Detect which cell encompasses the target text, then output its (X, Y) center coordinate. 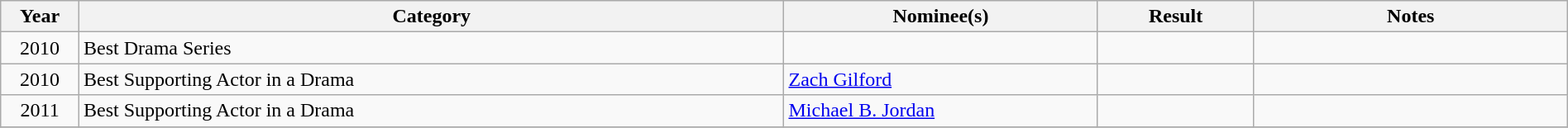
Notes (1411, 17)
Result (1176, 17)
Category (432, 17)
Zach Gilford (941, 79)
Best Drama Series (432, 48)
Nominee(s) (941, 17)
Year (40, 17)
2011 (40, 111)
Michael B. Jordan (941, 111)
